Return the [X, Y] coordinate for the center point of the cell that contains the specified text.  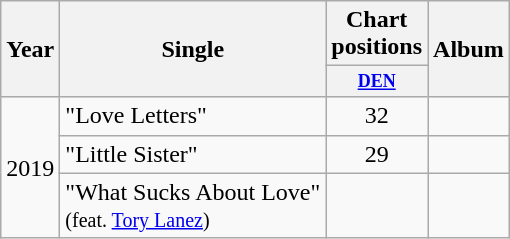
32 [377, 116]
"Love Letters" [193, 116]
Album [469, 49]
Single [193, 49]
29 [377, 154]
DEN [377, 82]
"Little Sister" [193, 154]
Chart positions [377, 34]
2019 [30, 168]
Year [30, 49]
"What Sucks About Love"(feat. Tory Lanez) [193, 206]
